Scan for the cell matching the given text and deliver its (X, Y) coordinate at center. 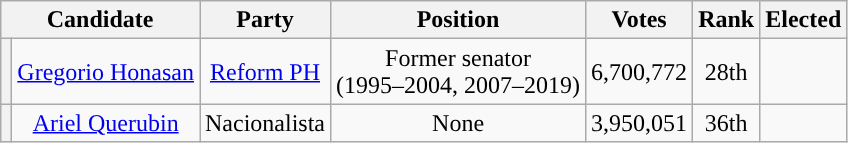
6,700,772 (640, 72)
Rank (726, 20)
Nacionalista (266, 123)
Candidate (100, 20)
Votes (640, 20)
28th (726, 72)
Position (458, 20)
Ariel Querubin (106, 123)
36th (726, 123)
Gregorio Honasan (106, 72)
Elected (804, 20)
None (458, 123)
Party (266, 20)
3,950,051 (640, 123)
Former senator(1995–2004, 2007–2019) (458, 72)
Reform PH (266, 72)
